Provide the (x, y) coordinate of the cell's center where the given text is located.  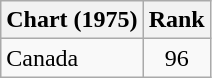
Chart (1975) (72, 20)
Canada (72, 58)
96 (176, 58)
Rank (176, 20)
